Identify which cell holds the provided text, then report its (x, y) central coordinate. 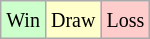
Draw (72, 20)
Loss (126, 20)
Win (24, 20)
